Return the (x, y) coordinate for the center point of the cell that contains the specified text.  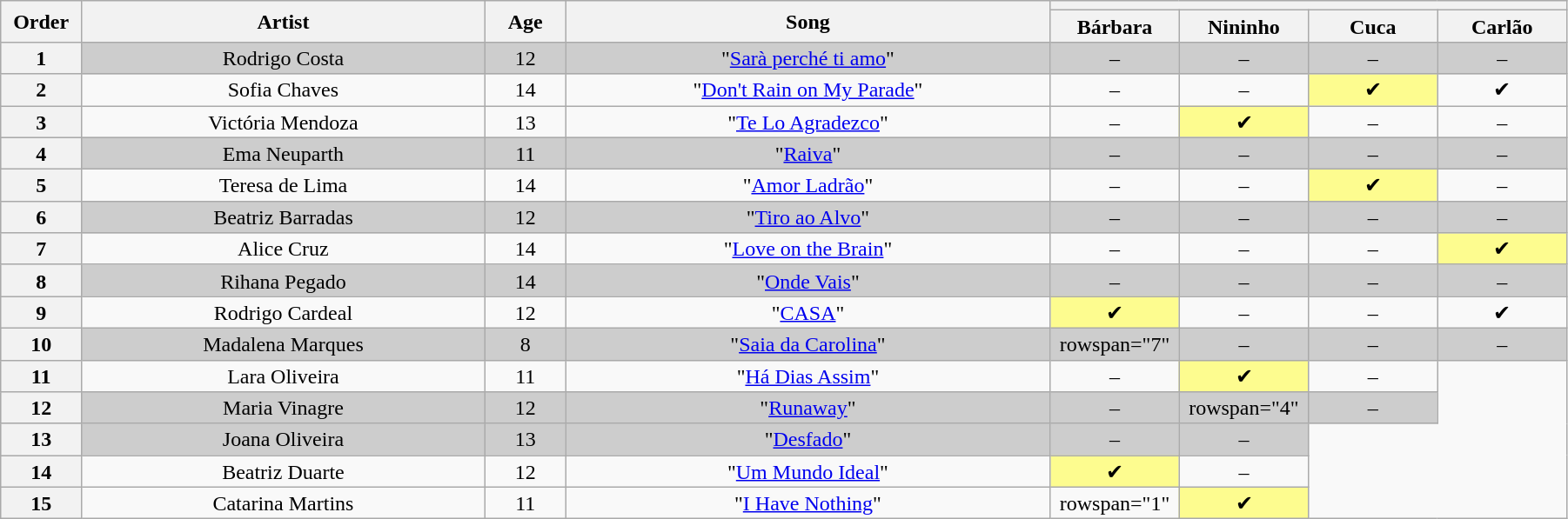
Cuca (1373, 26)
Madalena Marques (284, 344)
Rodrigo Cardeal (284, 313)
7 (42, 249)
Beatriz Duarte (284, 471)
"Tiro ao Alvo" (807, 217)
Catarina Martins (284, 502)
Lara Oliveira (284, 376)
"Um Mundo Ideal" (807, 471)
rowspan="1" (1115, 502)
rowspan="7" (1115, 344)
Ema Neuparth (284, 153)
"Love on the Brain" (807, 249)
"Don't Rain on My Parade" (807, 90)
Song (807, 22)
"Raiva" (807, 153)
rowspan="4" (1243, 409)
"Há Dias Assim" (807, 376)
"Onde Vais" (807, 280)
"Te Lo Agradezco" (807, 122)
"Desfado" (807, 440)
Joana Oliveira (284, 440)
3 (42, 122)
"Runaway" (807, 409)
"CASA" (807, 313)
"Sarà perché ti amo" (807, 57)
Order (42, 22)
Carlão (1502, 26)
6 (42, 217)
Maria Vinagre (284, 409)
Bárbara (1115, 26)
Beatriz Barradas (284, 217)
Rihana Pegado (284, 280)
Sofia Chaves (284, 90)
15 (42, 502)
9 (42, 313)
Artist (284, 22)
"Saia da Carolina" (807, 344)
10 (42, 344)
Rodrigo Costa (284, 57)
"Amor Ladrão" (807, 186)
Alice Cruz (284, 249)
"I Have Nothing" (807, 502)
Nininho (1243, 26)
4 (42, 153)
Age (526, 22)
5 (42, 186)
Teresa de Lima (284, 186)
2 (42, 90)
Victória Mendoza (284, 122)
1 (42, 57)
